Return the (X, Y) coordinate for the center point of the cell that contains the specified text.  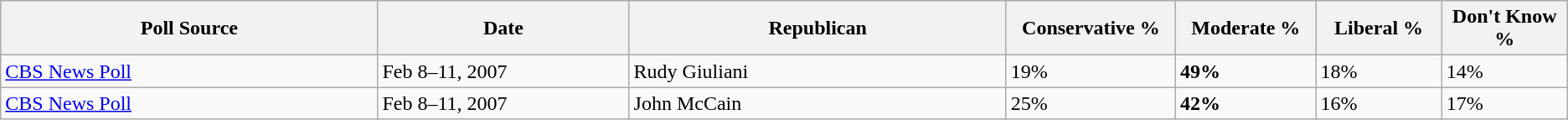
Rudy Giuliani (818, 71)
19% (1091, 71)
25% (1091, 103)
Date (503, 29)
Moderate % (1246, 29)
14% (1504, 71)
Conservative % (1091, 29)
Don't Know % (1504, 29)
Republican (818, 29)
Liberal % (1379, 29)
16% (1379, 103)
42% (1246, 103)
John McCain (818, 103)
Poll Source (189, 29)
17% (1504, 103)
49% (1246, 71)
18% (1379, 71)
